Return the [x, y] coordinate for the center point of the cell that contains the specified text.  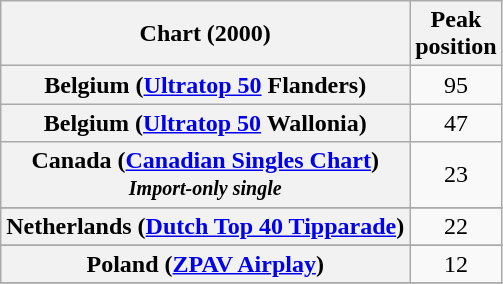
Belgium (Ultratop 50 Flanders) [206, 85]
Chart (2000) [206, 34]
Poland (ZPAV Airplay) [206, 264]
Belgium (Ultratop 50 Wallonia) [206, 123]
22 [456, 226]
23 [456, 174]
12 [456, 264]
Netherlands (Dutch Top 40 Tipparade) [206, 226]
95 [456, 85]
Canada (Canadian Singles Chart)Import-only single [206, 174]
47 [456, 123]
Peakposition [456, 34]
